Find where the given text appears and provide that cell's center as (X, Y) coordinate. 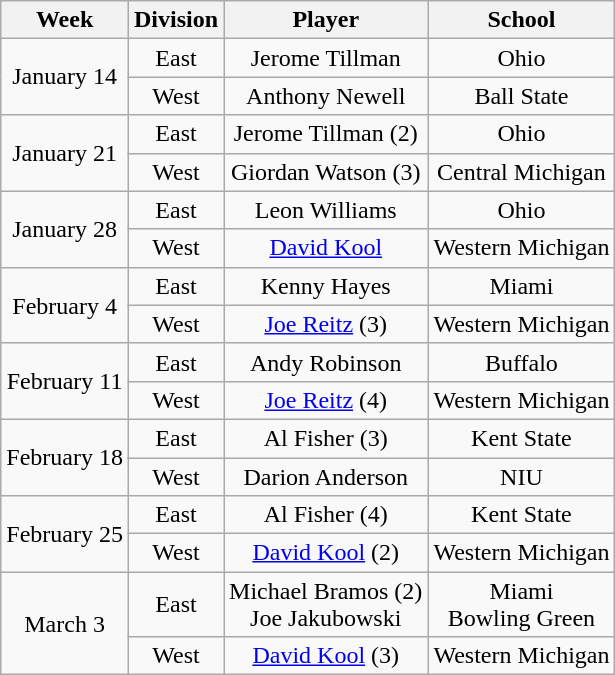
MiamiBowling Green (522, 604)
Leon Williams (326, 210)
February 25 (65, 534)
NIU (522, 477)
David Kool (326, 248)
February 18 (65, 457)
Kenny Hayes (326, 286)
Anthony Newell (326, 96)
Joe Reitz (4) (326, 400)
Central Michigan (522, 172)
Al Fisher (4) (326, 515)
Darion Anderson (326, 477)
Jerome Tillman (2) (326, 134)
January 28 (65, 229)
Al Fisher (3) (326, 438)
January 21 (65, 153)
Michael Bramos (2)Joe Jakubowski (326, 604)
Buffalo (522, 362)
Andy Robinson (326, 362)
February 4 (65, 305)
Division (176, 20)
Giordan Watson (3) (326, 172)
Joe Reitz (3) (326, 324)
David Kool (3) (326, 656)
Ball State (522, 96)
Week (65, 20)
School (522, 20)
Jerome Tillman (326, 58)
February 11 (65, 381)
January 14 (65, 77)
Miami (522, 286)
Player (326, 20)
David Kool (2) (326, 553)
March 3 (65, 624)
